Identify which cell holds the provided text, then report its (x, y) central coordinate. 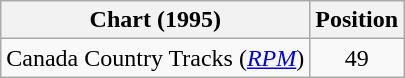
Canada Country Tracks (RPM) (156, 58)
Position (357, 20)
49 (357, 58)
Chart (1995) (156, 20)
